For the text-containing cell, return its midpoint in [x, y] coordinate format. 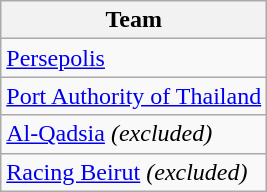
Al-Qadsia (excluded) [134, 134]
Persepolis [134, 58]
Racing Beirut (excluded) [134, 172]
Team [134, 20]
Port Authority of Thailand [134, 96]
